Output the [x, y] coordinate of the center of the cell containing the given text.  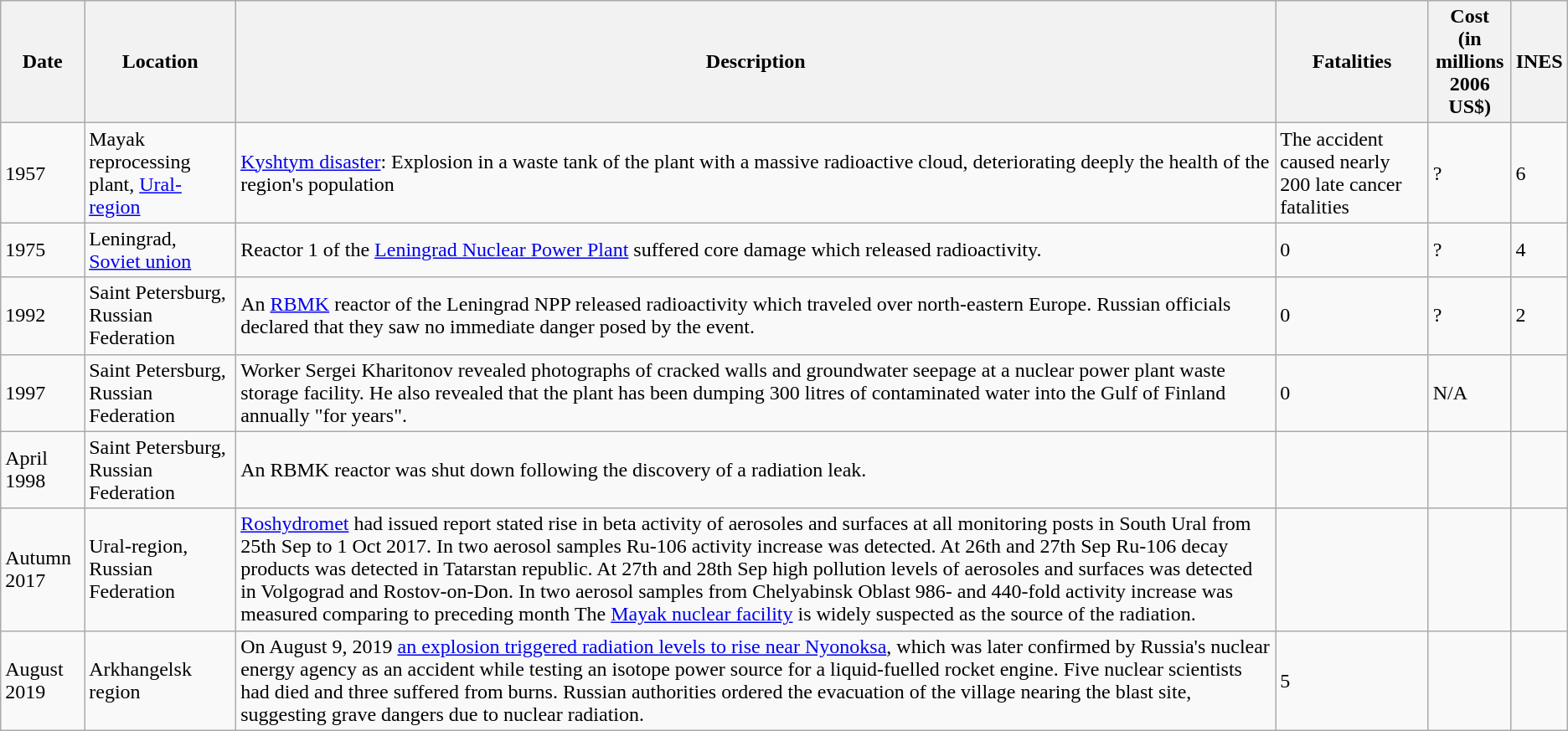
5 [1352, 680]
4 [1540, 250]
Reactor 1 of the Leningrad Nuclear Power Plant suffered core damage which released radioactivity. [756, 250]
1997 [43, 393]
August 2019 [43, 680]
Fatalities [1352, 62]
Location [161, 62]
6 [1540, 172]
INES [1540, 62]
Arkhangelsk region [161, 680]
1975 [43, 250]
Mayak reprocessing plant, Ural-region [161, 172]
Date [43, 62]
Autumn 2017 [43, 569]
April 1998 [43, 470]
2 [1540, 316]
N/A [1469, 393]
Leningrad, Soviet union [161, 250]
An RBMK reactor was shut down following the discovery of a radiation leak. [756, 470]
The accident caused nearly 200 late cancer fatalities [1352, 172]
1957 [43, 172]
1992 [43, 316]
Description [756, 62]
Ural-region, Russian Federation [161, 569]
Cost (in millions 2006 US$) [1469, 62]
Kyshtym disaster: Explosion in a waste tank of the plant with a massive radioactive cloud, deteriorating deeply the health of the region's population [756, 172]
